Return [x, y] of the center of cell containing provided text 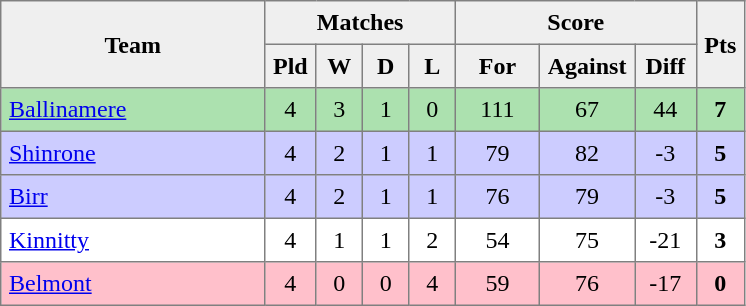
Team [133, 44]
Score [576, 23]
Matches [360, 23]
Pld [290, 66]
Kinnitty [133, 240]
Birr [133, 197]
Shinrone [133, 153]
W [339, 66]
67 [586, 110]
44 [666, 110]
D [385, 66]
Against [586, 66]
54 [497, 240]
Ballinamere [133, 110]
111 [497, 110]
For [497, 66]
-17 [666, 284]
Pts [720, 44]
Belmont [133, 284]
Diff [666, 66]
82 [586, 153]
75 [586, 240]
59 [497, 284]
7 [720, 110]
-21 [666, 240]
L [432, 66]
